For the text-containing cell, return its midpoint in (X, Y) coordinate format. 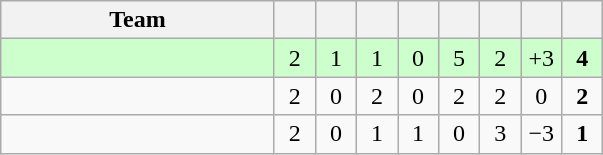
3 (500, 134)
+3 (542, 58)
−3 (542, 134)
5 (460, 58)
4 (582, 58)
Team (138, 20)
